Find where the given text appears and provide that cell's center as (x, y) coordinate. 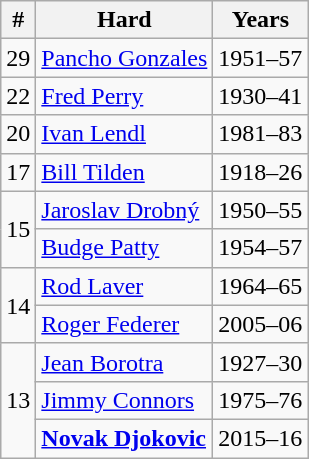
20 (18, 134)
Jaroslav Drobný (124, 210)
1964–65 (260, 286)
1954–57 (260, 248)
Years (260, 20)
17 (18, 172)
22 (18, 96)
Novak Djokovic (124, 438)
1975–76 (260, 400)
1950–55 (260, 210)
1951–57 (260, 58)
13 (18, 400)
1918–26 (260, 172)
1930–41 (260, 96)
Budge Patty (124, 248)
Ivan Lendl (124, 134)
Hard (124, 20)
1927–30 (260, 362)
Bill Tilden (124, 172)
2005–06 (260, 324)
Fred Perry (124, 96)
15 (18, 229)
# (18, 20)
29 (18, 58)
Jimmy Connors (124, 400)
Jean Borotra (124, 362)
1981–83 (260, 134)
14 (18, 305)
Roger Federer (124, 324)
Rod Laver (124, 286)
Pancho Gonzales (124, 58)
2015–16 (260, 438)
